Provide the [X, Y] coordinate of the cell's center where the given text is located.  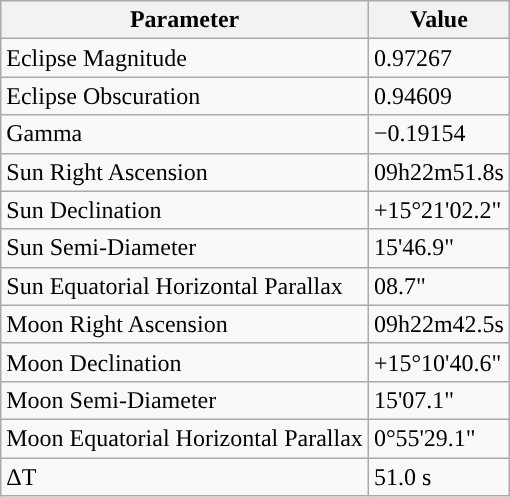
Sun Right Ascension [185, 172]
15'07.1" [438, 400]
+15°10'40.6" [438, 362]
09h22m42.5s [438, 324]
Sun Equatorial Horizontal Parallax [185, 286]
Moon Right Ascension [185, 324]
08.7" [438, 286]
−0.19154 [438, 134]
Moon Semi-Diameter [185, 400]
Moon Declination [185, 362]
0°55'29.1" [438, 438]
Gamma [185, 134]
15'46.9" [438, 248]
Parameter [185, 20]
0.97267 [438, 58]
+15°21'02.2" [438, 210]
Eclipse Obscuration [185, 96]
Value [438, 20]
ΔT [185, 477]
09h22m51.8s [438, 172]
51.0 s [438, 477]
Eclipse Magnitude [185, 58]
Moon Equatorial Horizontal Parallax [185, 438]
0.94609 [438, 96]
Sun Semi-Diameter [185, 248]
Sun Declination [185, 210]
